Detect which cell encompasses the target text, then output its [X, Y] center coordinate. 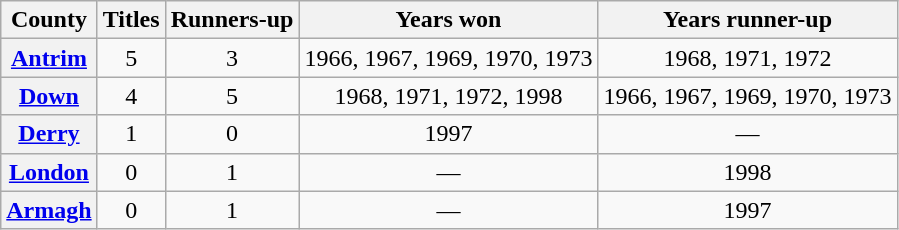
Years won [448, 20]
Titles [131, 20]
1968, 1971, 1972, 1998 [448, 96]
London [49, 172]
3 [232, 58]
Down [49, 96]
Derry [49, 134]
4 [131, 96]
Antrim [49, 58]
County [49, 20]
Runners-up [232, 20]
1968, 1971, 1972 [748, 58]
1998 [748, 172]
Years runner-up [748, 20]
Armagh [49, 210]
